Scan for the cell matching the given text and deliver its [X, Y] coordinate at center. 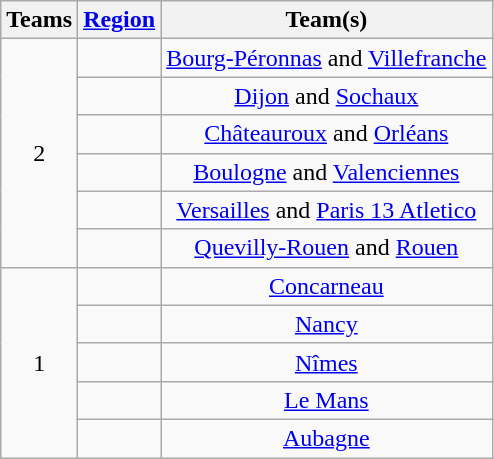
Bourg-Péronnas and Villefranche [326, 58]
Dijon and Sochaux [326, 96]
Teams [40, 20]
2 [40, 153]
Châteauroux and Orléans [326, 134]
Nancy [326, 324]
Le Mans [326, 400]
Team(s) [326, 20]
Quevilly-Rouen and Rouen [326, 248]
Versailles and Paris 13 Atletico [326, 210]
Nîmes [326, 362]
Boulogne and Valenciennes [326, 172]
Concarneau [326, 286]
Aubagne [326, 438]
1 [40, 362]
Region [120, 20]
